Output the (X, Y) coordinate of the center of the cell containing the given text.  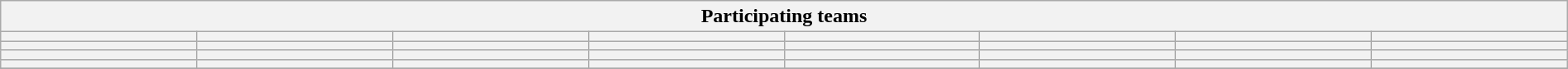
Participating teams (784, 16)
